Determine the [X, Y] coordinate at the center of the cell enclosing the given text.  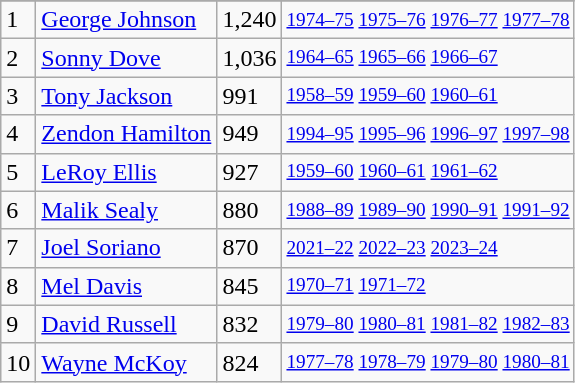
Tony Jackson [126, 96]
880 [250, 210]
10 [18, 362]
2021–22 2022–23 2023–24 [428, 248]
Joel Soriano [126, 248]
1970–71 1971–72 [428, 286]
Zendon Hamilton [126, 134]
1964–65 1965–66 1966–67 [428, 58]
832 [250, 324]
Malik Sealy [126, 210]
1994–95 1995–96 1996–97 1997–98 [428, 134]
870 [250, 248]
824 [250, 362]
1959–60 1960–61 1961–62 [428, 172]
1,240 [250, 20]
8 [18, 286]
Sonny Dove [126, 58]
991 [250, 96]
9 [18, 324]
1977–78 1978–79 1979–80 1980–81 [428, 362]
1,036 [250, 58]
1 [18, 20]
7 [18, 248]
David Russell [126, 324]
Mel Davis [126, 286]
1958–59 1959–60 1960–61 [428, 96]
Wayne McKoy [126, 362]
4 [18, 134]
927 [250, 172]
2 [18, 58]
1979–80 1980–81 1981–82 1982–83 [428, 324]
845 [250, 286]
LeRoy Ellis [126, 172]
George Johnson [126, 20]
3 [18, 96]
5 [18, 172]
1974–75 1975–76 1976–77 1977–78 [428, 20]
1988–89 1989–90 1990–91 1991–92 [428, 210]
949 [250, 134]
6 [18, 210]
